Search for the cell housing the specified text and yield its (x, y) center coordinate. 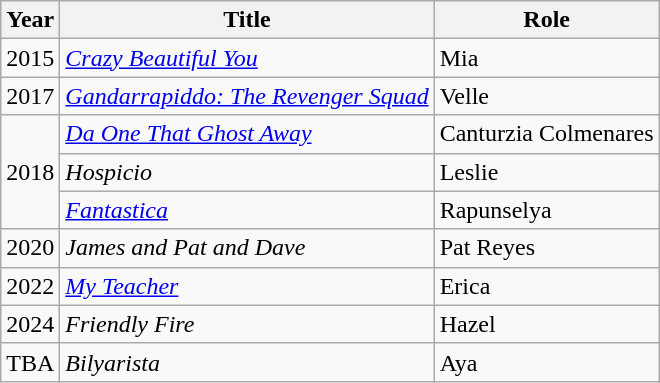
2024 (30, 324)
TBA (30, 362)
Mia (546, 58)
Gandarrapiddo: The Revenger Squad (247, 96)
2020 (30, 248)
Erica (546, 286)
2015 (30, 58)
Year (30, 20)
Pat Reyes (546, 248)
Velle (546, 96)
My Teacher (247, 286)
Fantastica (247, 210)
Hospicio (247, 172)
Friendly Fire (247, 324)
2022 (30, 286)
Canturzia Colmenares (546, 134)
Bilyarista (247, 362)
Rapunselya (546, 210)
Crazy Beautiful You (247, 58)
James and Pat and Dave (247, 248)
2018 (30, 172)
Role (546, 20)
Hazel (546, 324)
Aya (546, 362)
Leslie (546, 172)
2017 (30, 96)
Title (247, 20)
Da One That Ghost Away (247, 134)
